Return [X, Y] of the center of cell containing provided text 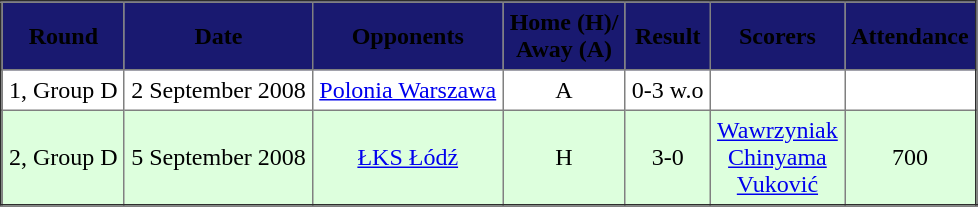
2, Group D [64, 158]
700 [911, 158]
2 September 2008 [218, 90]
Round [64, 36]
Date [218, 36]
Scorers [777, 36]
A [564, 90]
Home (H)/ Away (A) [564, 36]
Attendance [911, 36]
ŁKS Łódź [408, 158]
0-3 w.o [668, 90]
Result [668, 36]
3-0 [668, 158]
Wawrzyniak Chinyama Vuković [777, 158]
H [564, 158]
1, Group D [64, 90]
Opponents [408, 36]
Polonia Warszawa [408, 90]
5 September 2008 [218, 158]
